Detect which cell encompasses the target text, then output its [X, Y] center coordinate. 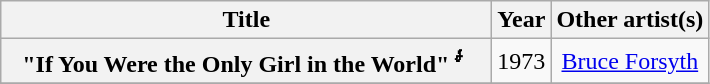
1973 [522, 62]
Year [522, 20]
Title [246, 20]
Bruce Forsyth [630, 62]
Other artist(s) [630, 20]
"If You Were the Only Girl in the World"៛ [246, 62]
